Output the [X, Y] coordinate of the center of the cell containing the given text.  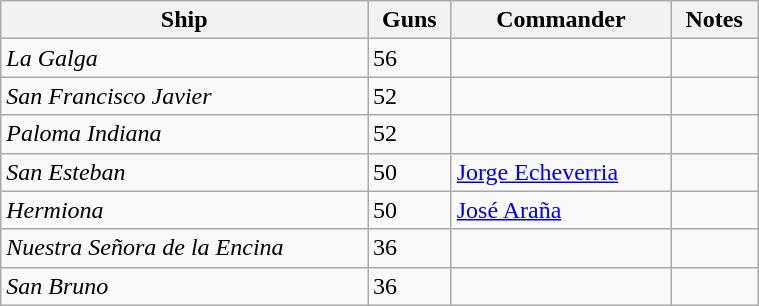
Jorge Echeverria [560, 172]
Ship [184, 20]
Notes [714, 20]
Commander [560, 20]
San Esteban [184, 172]
José Araña [560, 210]
San Bruno [184, 286]
San Francisco Javier [184, 96]
La Galga [184, 58]
56 [410, 58]
Hermiona [184, 210]
Guns [410, 20]
Nuestra Señora de la Encina [184, 248]
Paloma Indiana [184, 134]
